Search for the cell housing the specified text and yield its (x, y) center coordinate. 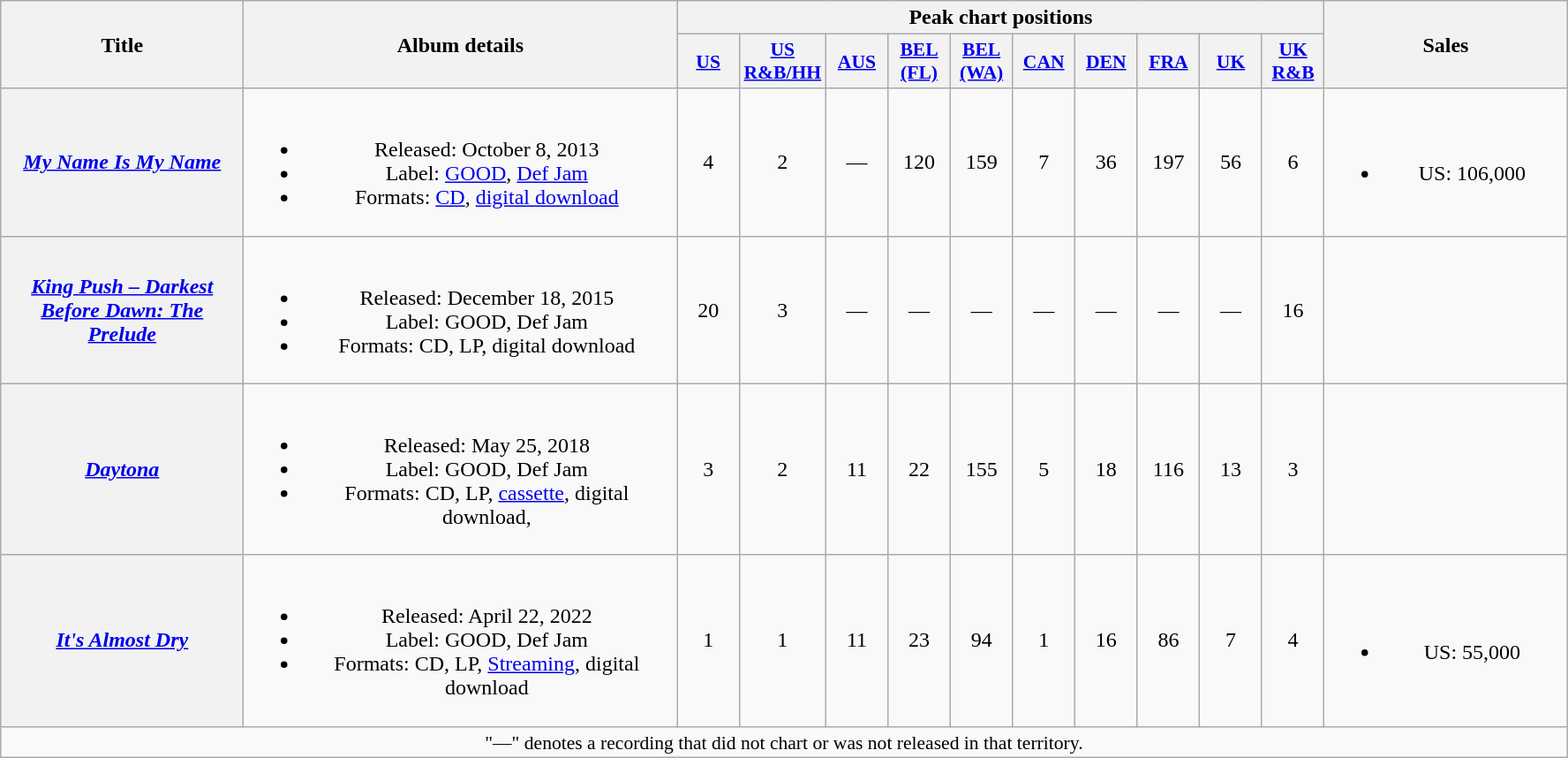
UKR&B (1293, 62)
FRA (1169, 62)
US: 106,000 (1446, 163)
86 (1169, 641)
120 (920, 163)
Released: April 22, 2022Label: GOOD, Def JamFormats: CD, LP, Streaming, digital download (461, 641)
US (708, 62)
23 (920, 641)
22 (920, 469)
King Push – Darkest Before Dawn: The Prelude (122, 309)
CAN (1044, 62)
BEL(WA) (982, 62)
94 (982, 641)
US: 55,000 (1446, 641)
Peak chart positions (1001, 18)
Released: December 18, 2015Label: GOOD, Def JamFormats: CD, LP, digital download (461, 309)
AUS (856, 62)
Album details (461, 44)
It's Almost Dry (122, 641)
116 (1169, 469)
My Name Is My Name (122, 163)
6 (1293, 163)
BEL(FL) (920, 62)
"—" denotes a recording that did not chart or was not released in that territory. (784, 742)
159 (982, 163)
197 (1169, 163)
DEN (1107, 62)
Released: May 25, 2018Label: GOOD, Def JamFormats: CD, LP, cassette, digital download, (461, 469)
20 (708, 309)
UK (1231, 62)
Daytona (122, 469)
36 (1107, 163)
56 (1231, 163)
Title (122, 44)
Sales (1446, 44)
18 (1107, 469)
USR&B/HH (782, 62)
Released: October 8, 2013Label: GOOD, Def JamFormats: CD, digital download (461, 163)
5 (1044, 469)
13 (1231, 469)
155 (982, 469)
